Search for the cell housing the specified text and yield its [X, Y] center coordinate. 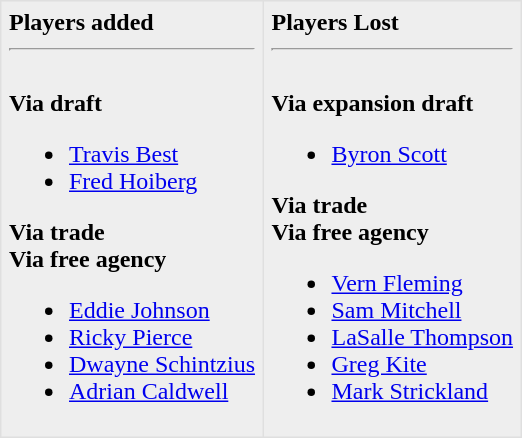
Players Lost Via expansion draftByron ScottVia tradeVia free agencyVern FlemingSam MitchellLaSalle ThompsonGreg KiteMark Strickland [392, 219]
Players added Via draftTravis BestFred HoibergVia tradeVia free agencyEddie JohnsonRicky PierceDwayne SchintziusAdrian Caldwell [132, 219]
